Output the [X, Y] coordinate of the center of the cell containing the given text.  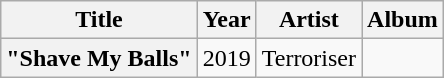
Album [403, 20]
Artist [308, 20]
Title [99, 20]
2019 [226, 58]
"Shave My Balls" [99, 58]
Year [226, 20]
Terroriser [308, 58]
